Find where the given text appears and provide that cell's center as (X, Y) coordinate. 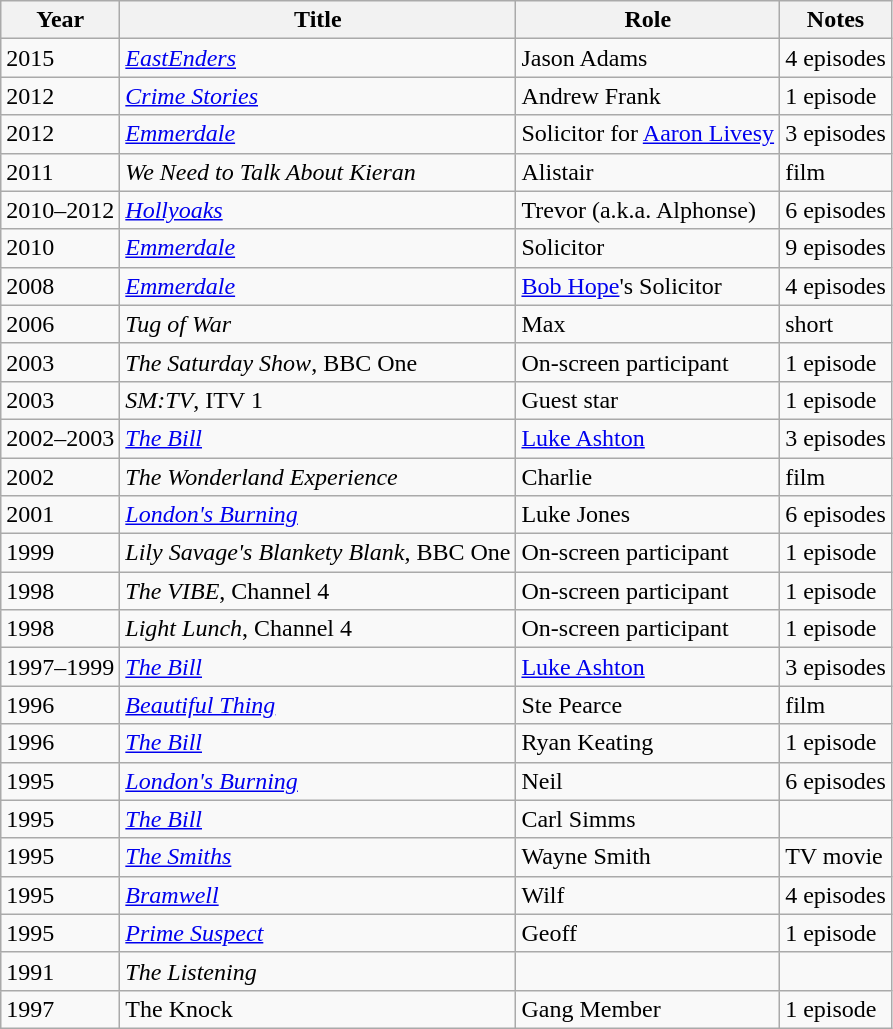
Guest star (648, 400)
9 episodes (836, 248)
The Wonderland Experience (318, 477)
2006 (60, 324)
Neil (648, 781)
Wayne Smith (648, 857)
Wilf (648, 895)
Crime Stories (318, 96)
1991 (60, 971)
Beautiful Thing (318, 705)
EastEnders (318, 58)
2008 (60, 286)
Solicitor (648, 248)
Gang Member (648, 1009)
Andrew Frank (648, 96)
2010 (60, 248)
Year (60, 20)
Max (648, 324)
The Listening (318, 971)
Solicitor for Aaron Livesy (648, 134)
2015 (60, 58)
Light Lunch, Channel 4 (318, 629)
Notes (836, 20)
Hollyoaks (318, 210)
Bramwell (318, 895)
Trevor (a.k.a. Alphonse) (648, 210)
1997 (60, 1009)
Alistair (648, 172)
2002–2003 (60, 438)
Geoff (648, 933)
The Saturday Show, BBC One (318, 362)
2010–2012 (60, 210)
Charlie (648, 477)
2002 (60, 477)
1999 (60, 553)
Ryan Keating (648, 743)
Title (318, 20)
The Knock (318, 1009)
Ste Pearce (648, 705)
TV movie (836, 857)
Tug of War (318, 324)
Prime Suspect (318, 933)
Role (648, 20)
1997–1999 (60, 667)
Jason Adams (648, 58)
Lily Savage's Blankety Blank, BBC One (318, 553)
Carl Simms (648, 819)
We Need to Talk About Kieran (318, 172)
The Smiths (318, 857)
2011 (60, 172)
Luke Jones (648, 515)
Bob Hope's Solicitor (648, 286)
short (836, 324)
SM:TV, ITV 1 (318, 400)
2001 (60, 515)
The VIBE, Channel 4 (318, 591)
